Identify which cell holds the provided text, then report its [x, y] central coordinate. 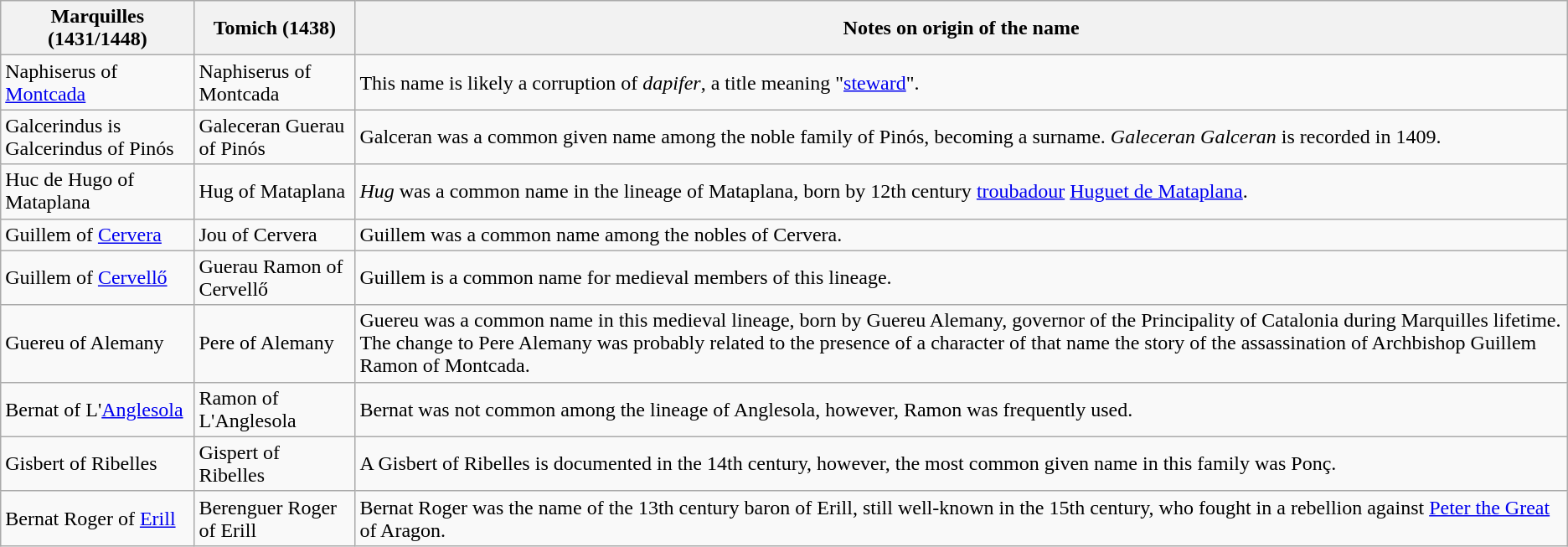
Tomich (1438) [275, 28]
Guillem of Cervera [97, 235]
This name is likely a corruption of dapifer, a title meaning "steward". [962, 82]
Guereu of Alemany [97, 343]
Galcerindus is Galcerindus of Pinós [97, 137]
Guillem was a common name among the nobles of Cervera. [962, 235]
Galeceran Guerau of Pinós [275, 137]
Pere of Alemany [275, 343]
Gispert of Ribelles [275, 464]
Hug of Mataplana [275, 191]
Berenguer Roger of Erill [275, 518]
Bernat was not common among the lineage of Anglesola, however, Ramon was frequently used. [962, 409]
Guillem of Cervellő [97, 278]
Notes on origin of the name [962, 28]
Jou of Cervera [275, 235]
A Gisbert of Ribelles is documented in the 14th century, however, the most common given name in this family was Ponç. [962, 464]
Bernat of L'Anglesola [97, 409]
Galceran was a common given name among the noble family of Pinós, becoming a surname. Galeceran Galceran is recorded in 1409. [962, 137]
Huc de Hugo of Mataplana [97, 191]
Gisbert of Ribelles [97, 464]
Hug was a common name in the lineage of Mataplana, born by 12th century troubadour Huguet de Mataplana. [962, 191]
Guillem is a common name for medieval members of this lineage. [962, 278]
Guerau Ramon of Cervellő [275, 278]
Bernat Roger of Erill [97, 518]
Marquilles (1431/1448) [97, 28]
Ramon of L'Anglesola [275, 409]
